Locate the cell with the specified text and output its [X, Y] center coordinate. 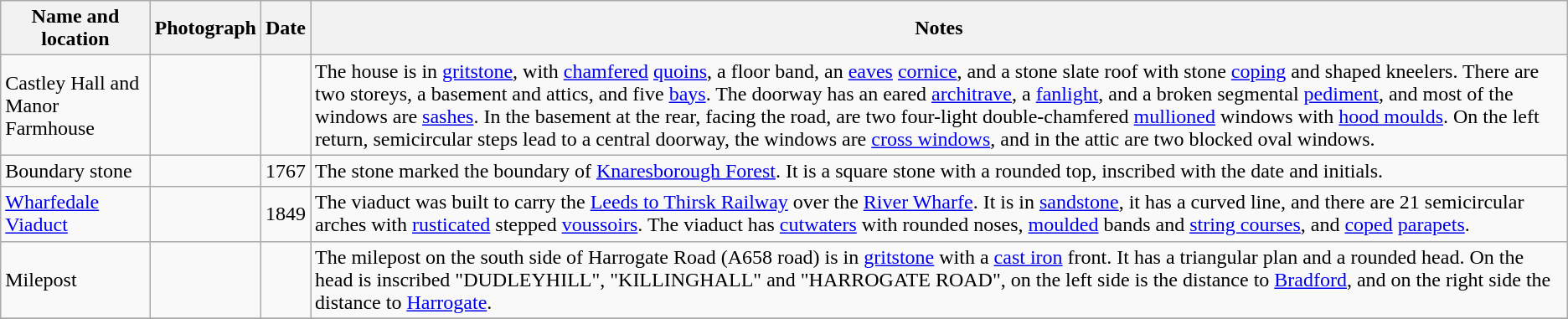
Wharfedale Viaduct [75, 214]
Date [285, 28]
Notes [940, 28]
Photograph [205, 28]
1849 [285, 214]
The stone marked the boundary of Knaresborough Forest. It is a square stone with a rounded top, inscribed with the date and initials. [940, 171]
Milepost [75, 280]
Boundary stone [75, 171]
1767 [285, 171]
Castley Hall and Manor Farmhouse [75, 105]
Name and location [75, 28]
